Determine the (x, y) coordinate at the center of the cell enclosing the given text.  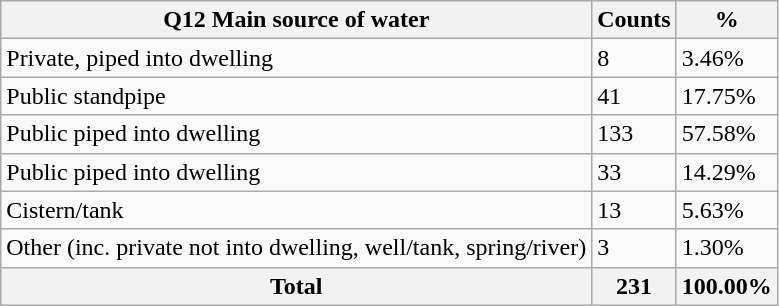
13 (634, 210)
% (726, 20)
Total (296, 286)
57.58% (726, 134)
1.30% (726, 248)
33 (634, 172)
3.46% (726, 58)
Public standpipe (296, 96)
100.00% (726, 286)
5.63% (726, 210)
Counts (634, 20)
Other (inc. private not into dwelling, well/tank, spring/river) (296, 248)
14.29% (726, 172)
231 (634, 286)
133 (634, 134)
3 (634, 248)
17.75% (726, 96)
Cistern/tank (296, 210)
Q12 Main source of water (296, 20)
41 (634, 96)
Private, piped into dwelling (296, 58)
8 (634, 58)
